Return the [x, y] coordinate for the center point of the cell that contains the specified text.  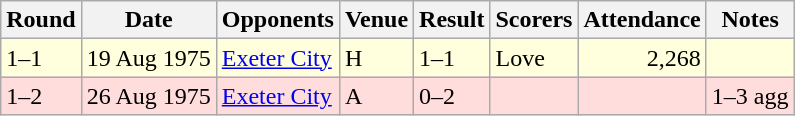
Round [41, 20]
1–3 agg [750, 96]
A [376, 96]
Scorers [534, 20]
Love [534, 58]
Attendance [642, 20]
Result [452, 20]
19 Aug 1975 [148, 58]
26 Aug 1975 [148, 96]
Date [148, 20]
0–2 [452, 96]
1–2 [41, 96]
H [376, 58]
Venue [376, 20]
Notes [750, 20]
Opponents [278, 20]
2,268 [642, 58]
